Locate the cell with the specified text and output its [X, Y] center coordinate. 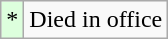
Died in office [96, 20]
* [12, 20]
